Detect which cell encompasses the target text, then output its [x, y] center coordinate. 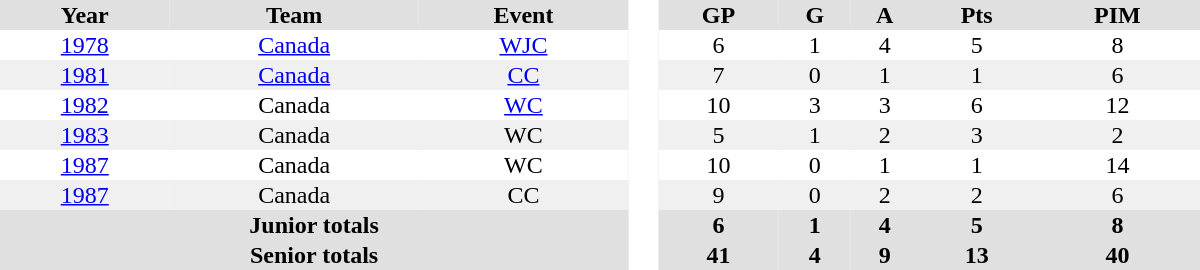
Junior totals [314, 225]
7 [718, 75]
Event [524, 15]
14 [1118, 165]
12 [1118, 105]
Pts [976, 15]
WJC [524, 45]
1982 [85, 105]
1978 [85, 45]
G [815, 15]
Senior totals [314, 255]
A [885, 15]
13 [976, 255]
Year [85, 15]
1981 [85, 75]
40 [1118, 255]
Team [294, 15]
1983 [85, 135]
GP [718, 15]
PIM [1118, 15]
41 [718, 255]
